Capture the cell that displays the provided text and extract its [X, Y] central coordinate. 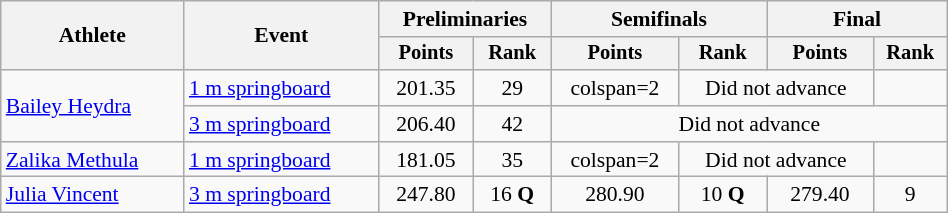
279.40 [820, 195]
181.05 [426, 160]
Zalika Methula [92, 160]
9 [910, 195]
Final [858, 19]
10 Q [723, 195]
Semifinals [658, 19]
42 [512, 124]
201.35 [426, 88]
280.90 [614, 195]
35 [512, 160]
Preliminaries [466, 19]
29 [512, 88]
Athlete [92, 36]
206.40 [426, 124]
16 Q [512, 195]
Bailey Heydra [92, 106]
Event [282, 36]
247.80 [426, 195]
Julia Vincent [92, 195]
